Locate the cell with the specified text and output its [x, y] center coordinate. 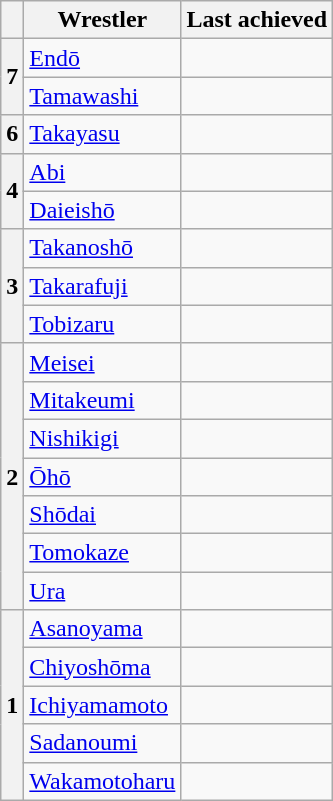
Wakamotoharu [102, 781]
Takarafuji [102, 286]
Nishikigi [102, 438]
Mitakeumi [102, 400]
Endō [102, 58]
Daieishō [102, 210]
7 [12, 77]
Last achieved [257, 20]
Wrestler [102, 20]
Ichiyamamoto [102, 705]
Tamawashi [102, 96]
Asanoyama [102, 629]
Meisei [102, 362]
2 [12, 476]
1 [12, 705]
Sadanoumi [102, 743]
Abi [102, 172]
Takanoshō [102, 248]
Chiyoshōma [102, 667]
3 [12, 286]
Tomokaze [102, 553]
Shōdai [102, 515]
Ōhō [102, 477]
6 [12, 134]
Ura [102, 591]
Tobizaru [102, 324]
Takayasu [102, 134]
4 [12, 191]
